Extract the [x, y] coordinate from the center of the cell holding the provided text.  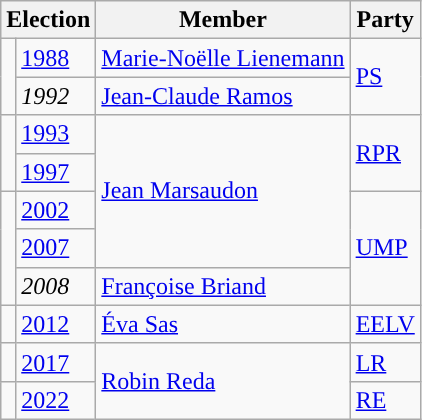
Jean Marsaudon [223, 191]
LR [385, 362]
1993 [56, 134]
PS [385, 77]
Jean-Claude Ramos [223, 96]
RPR [385, 153]
Robin Reda [223, 381]
2007 [56, 248]
RE [385, 400]
1997 [56, 172]
Member [223, 20]
UMP [385, 248]
EELV [385, 324]
2012 [56, 324]
Éva Sas [223, 324]
Election [48, 20]
Marie-Noëlle Lienemann [223, 58]
1992 [56, 96]
2017 [56, 362]
2008 [56, 286]
Party [385, 20]
2022 [56, 400]
2002 [56, 210]
Françoise Briand [223, 286]
1988 [56, 58]
